Scan for the cell matching the given text and deliver its (x, y) coordinate at center. 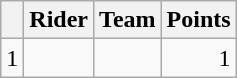
Team (128, 20)
Rider (59, 20)
Points (198, 20)
